Provide the (x, y) coordinate of the cell's center where the given text is located.  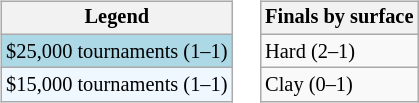
$25,000 tournaments (1–1) (116, 51)
Finals by surface (339, 18)
$15,000 tournaments (1–1) (116, 85)
Hard (2–1) (339, 51)
Clay (0–1) (339, 85)
Legend (116, 18)
